Locate the cell with the specified text and output its [X, Y] center coordinate. 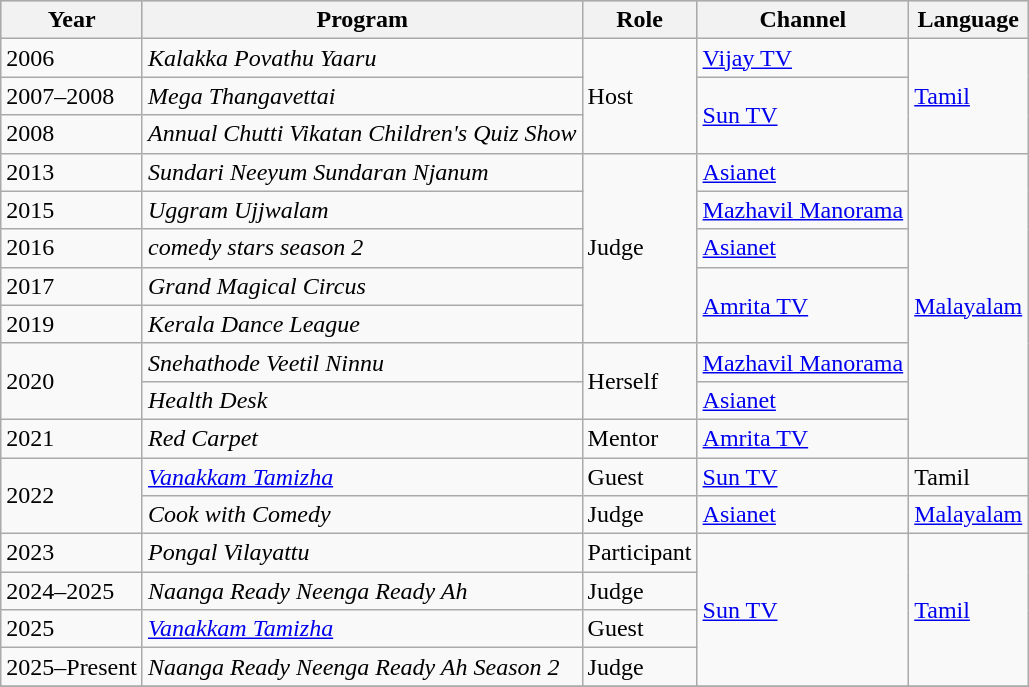
2006 [72, 58]
Mentor [640, 438]
2025–Present [72, 667]
2020 [72, 381]
2025 [72, 629]
Red Carpet [362, 438]
Host [640, 96]
Annual Chutti Vikatan Children's Quiz Show [362, 134]
Language [968, 20]
2013 [72, 172]
2019 [72, 324]
Pongal Vilayattu [362, 553]
Naanga Ready Neenga Ready Ah [362, 591]
Role [640, 20]
Snehathode Veetil Ninnu [362, 362]
Kalakka Povathu Yaaru [362, 58]
Year [72, 20]
Grand Magical Circus [362, 286]
Vijay TV [803, 58]
comedy stars season 2 [362, 248]
2021 [72, 438]
Naanga Ready Neenga Ready Ah Season 2 [362, 667]
Herself [640, 381]
Kerala Dance League [362, 324]
Health Desk [362, 400]
2023 [72, 553]
2015 [72, 210]
2017 [72, 286]
2024–2025 [72, 591]
2016 [72, 248]
Channel [803, 20]
Mega Thangavettai [362, 96]
2022 [72, 496]
2008 [72, 134]
Sundari Neeyum Sundaran Njanum [362, 172]
Program [362, 20]
Participant [640, 553]
2007–2008 [72, 96]
Uggram Ujjwalam [362, 210]
Cook with Comedy [362, 515]
